Scan for the cell matching the given text and deliver its [X, Y] coordinate at center. 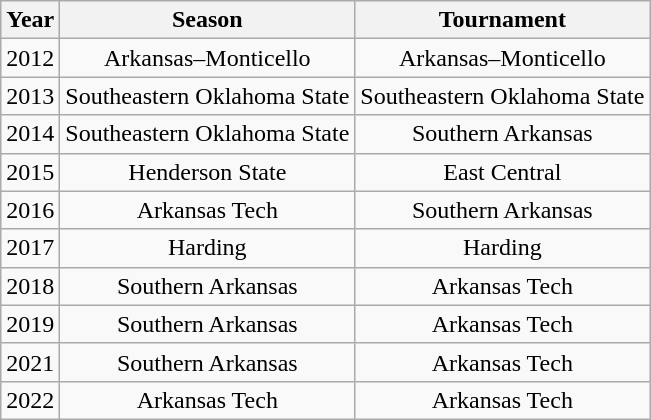
Tournament [502, 20]
2012 [30, 58]
2019 [30, 324]
2014 [30, 134]
Season [208, 20]
2015 [30, 172]
2022 [30, 400]
2021 [30, 362]
Henderson State [208, 172]
2016 [30, 210]
2017 [30, 248]
2013 [30, 96]
2018 [30, 286]
Year [30, 20]
East Central [502, 172]
